Search for the cell housing the specified text and yield its [x, y] center coordinate. 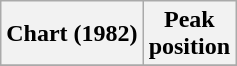
Peakposition [189, 34]
Chart (1982) [72, 34]
